Provide the [x, y] coordinate of the cell's center where the given text is located.  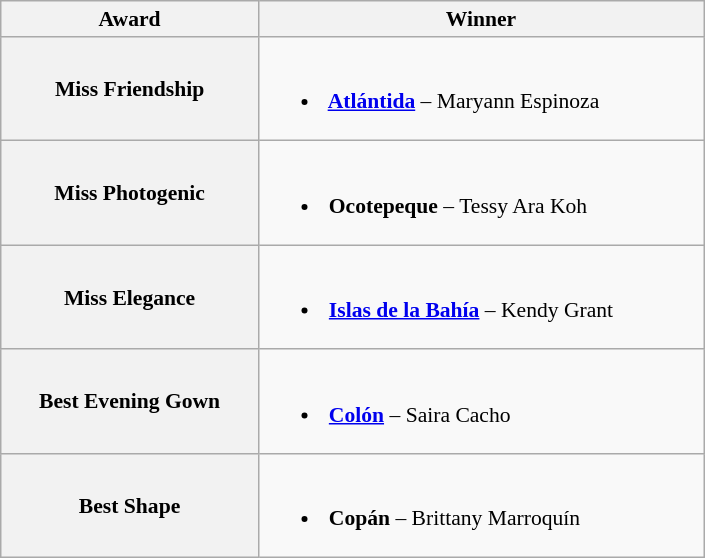
Best Shape [130, 506]
Miss Photogenic [130, 193]
Atlántida – Maryann Espinoza [480, 89]
Winner [480, 19]
Islas de la Bahía – Kendy Grant [480, 297]
Miss Elegance [130, 297]
Copán – Brittany Marroquín [480, 506]
Ocotepeque – Tessy Ara Koh [480, 193]
Award [130, 19]
Best Evening Gown [130, 402]
Colón – Saira Cacho [480, 402]
Miss Friendship [130, 89]
